Identify which cell holds the provided text, then report its [x, y] central coordinate. 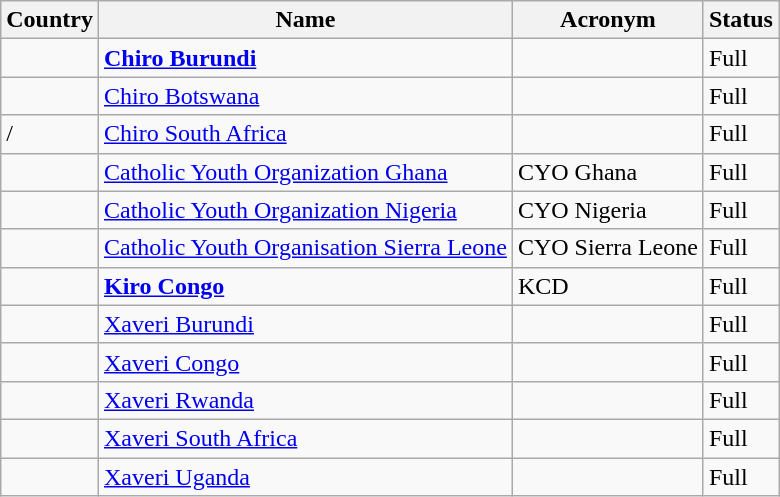
Xaveri South Africa [305, 438]
CYO Ghana [608, 172]
Xaveri Burundi [305, 324]
Xaveri Rwanda [305, 400]
Acronym [608, 20]
Kiro Congo [305, 286]
Catholic Youth Organization Ghana [305, 172]
Status [740, 20]
Chiro Botswana [305, 96]
CYO Nigeria [608, 210]
Xaveri Uganda [305, 477]
KCD [608, 286]
Catholic Youth Organisation Sierra Leone [305, 248]
Chiro South Africa [305, 134]
Name [305, 20]
Chiro Burundi [305, 58]
Country [50, 20]
/ [50, 134]
CYO Sierra Leone [608, 248]
Catholic Youth Organization Nigeria [305, 210]
Xaveri Congo [305, 362]
